Provide the (X, Y) coordinate of the cell's center where the given text is located.  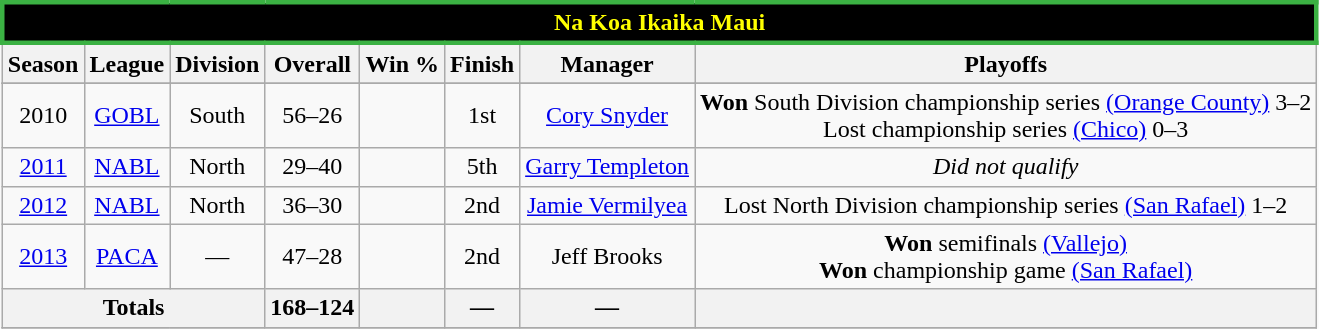
1st (482, 116)
2010 (43, 116)
Garry Templeton (608, 167)
Finish (482, 63)
Lost North Division championship series (San Rafael) 1–2 (1006, 205)
PACA (127, 256)
GOBL (127, 116)
2013 (43, 256)
Season (43, 63)
29–40 (312, 167)
Overall (312, 63)
South (218, 116)
Jeff Brooks (608, 256)
168–124 (312, 308)
36–30 (312, 205)
56–26 (312, 116)
League (127, 63)
Cory Snyder (608, 116)
2012 (43, 205)
Jamie Vermilyea (608, 205)
Won semifinals (Vallejo) Won championship game (San Rafael) (1006, 256)
Win % (402, 63)
Manager (608, 63)
5th (482, 167)
Did not qualify (1006, 167)
Won South Division championship series (Orange County) 3–2 Lost championship series (Chico) 0–3 (1006, 116)
2011 (43, 167)
Na Koa Ikaika Maui (660, 22)
Division (218, 63)
47–28 (312, 256)
Playoffs (1006, 63)
Totals (134, 308)
